Capture the cell that displays the provided text and extract its [X, Y] central coordinate. 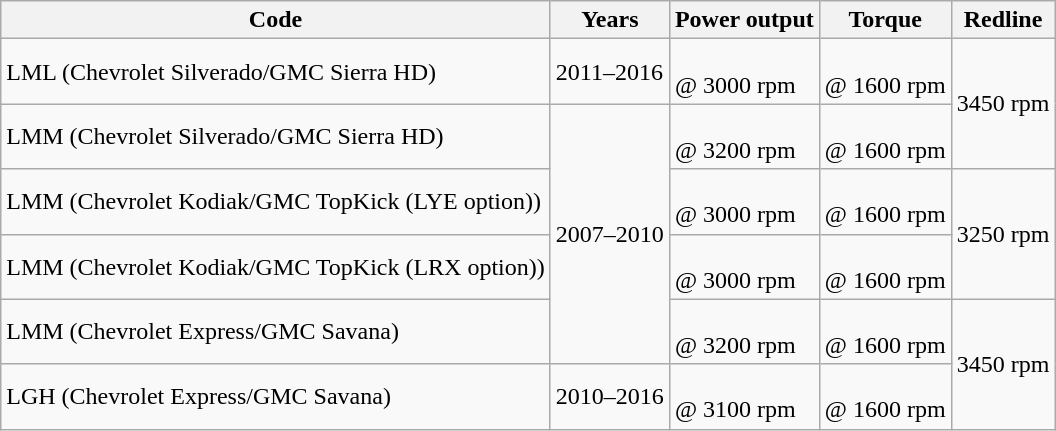
3250 rpm [1003, 234]
LMM (Chevrolet Silverado/GMC Sierra HD) [276, 136]
@ 3100 rpm [744, 396]
Power output [744, 20]
Code [276, 20]
Torque [885, 20]
LMM (Chevrolet Kodiak/GMC TopKick (LYE option)) [276, 202]
Years [610, 20]
LMM (Chevrolet Express/GMC Savana) [276, 332]
LMM (Chevrolet Kodiak/GMC TopKick (LRX option)) [276, 266]
Redline [1003, 20]
LGH (Chevrolet Express/GMC Savana) [276, 396]
2010–2016 [610, 396]
2007–2010 [610, 234]
LML (Chevrolet Silverado/GMC Sierra HD) [276, 72]
2011–2016 [610, 72]
